Return the [X, Y] coordinate for the center point of the cell that contains the specified text.  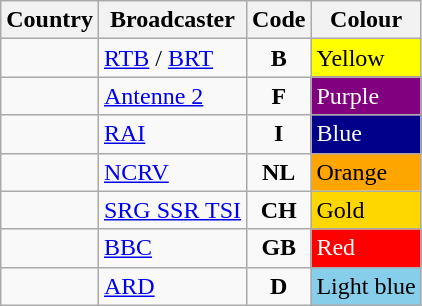
RTB / BRT [172, 58]
D [279, 286]
I [279, 134]
SRG SSR TSI [172, 210]
Yellow [366, 58]
F [279, 96]
Orange [366, 172]
NL [279, 172]
Purple [366, 96]
BBC [172, 248]
CH [279, 210]
Gold [366, 210]
Broadcaster [172, 20]
ARD [172, 286]
Light blue [366, 286]
RAI [172, 134]
Country [50, 20]
NCRV [172, 172]
Blue [366, 134]
B [279, 58]
Colour [366, 20]
Red [366, 248]
GB [279, 248]
Antenne 2 [172, 96]
Code [279, 20]
